Determine the (x, y) coordinate at the center of the cell enclosing the given text.  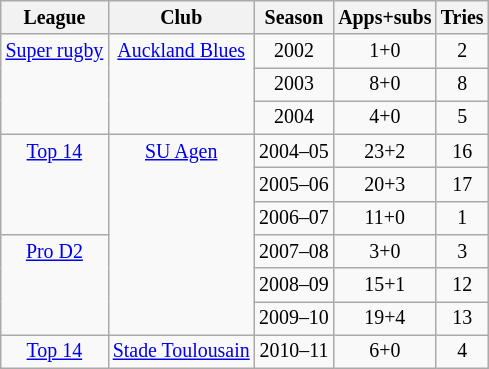
2007–08 (294, 252)
2004–05 (294, 152)
2002 (294, 50)
3+0 (384, 252)
League (54, 18)
SU Agen (181, 236)
Super rugby (54, 84)
Stade Toulousain (181, 352)
23+2 (384, 152)
20+3 (384, 184)
2010–11 (294, 352)
Apps+subs (384, 18)
2 (462, 50)
2009–10 (294, 318)
15+1 (384, 284)
12 (462, 284)
5 (462, 118)
Club (181, 18)
13 (462, 318)
Pro D2 (54, 285)
2005–06 (294, 184)
2003 (294, 84)
3 (462, 252)
8 (462, 84)
2006–07 (294, 218)
4 (462, 352)
Season (294, 18)
11+0 (384, 218)
2004 (294, 118)
6+0 (384, 352)
4+0 (384, 118)
1 (462, 218)
8+0 (384, 84)
Auckland Blues (181, 84)
1+0 (384, 50)
19+4 (384, 318)
16 (462, 152)
Tries (462, 18)
17 (462, 184)
2008–09 (294, 284)
